Extract the (X, Y) coordinate from the center of the cell holding the provided text.  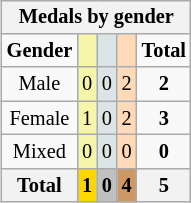
Medals by gender (96, 17)
Male (40, 84)
4 (127, 185)
3 (164, 118)
Gender (40, 51)
Female (40, 118)
Mixed (40, 152)
5 (164, 185)
